Capture the cell that displays the provided text and extract its [X, Y] central coordinate. 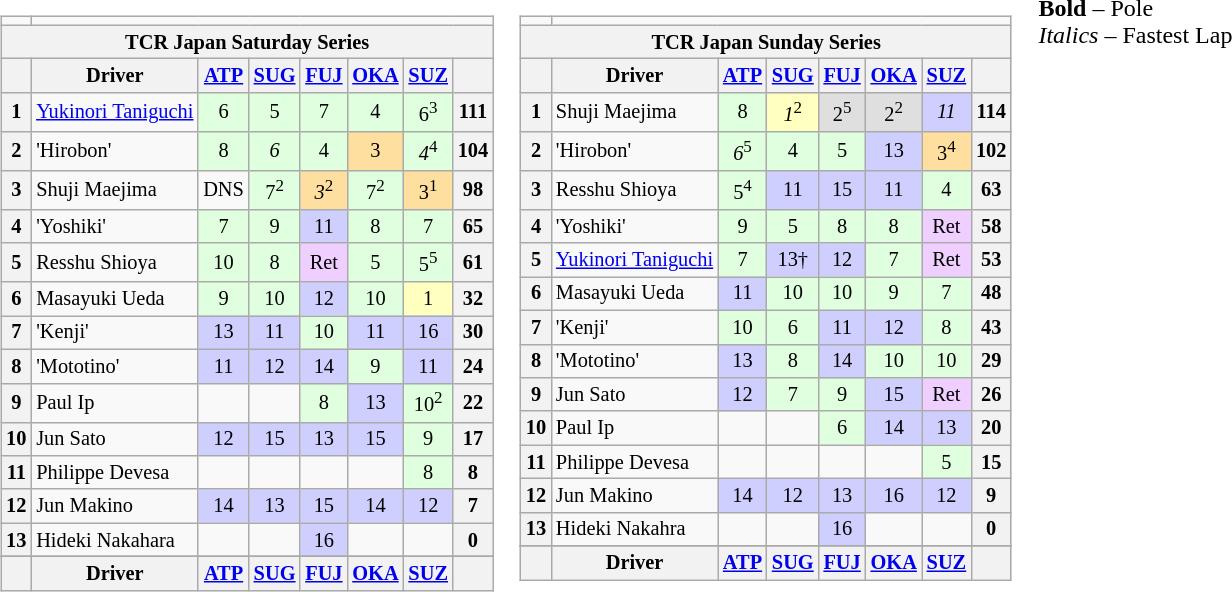
Hideki Nakahra [634, 529]
104 [473, 152]
25 [842, 112]
58 [991, 226]
24 [473, 366]
43 [991, 327]
29 [991, 361]
Hideki Nakahara [114, 540]
34 [946, 152]
111 [473, 112]
17 [473, 439]
54 [742, 190]
26 [991, 395]
DNS [223, 190]
30 [473, 333]
55 [428, 262]
13† [793, 260]
44 [428, 152]
20 [991, 428]
TCR Japan Saturday Series [247, 42]
53 [991, 260]
48 [991, 294]
114 [991, 112]
61 [473, 262]
98 [473, 190]
TCR Japan Sunday Series [766, 42]
31 [428, 190]
